Return [X, Y] of the center of cell containing provided text 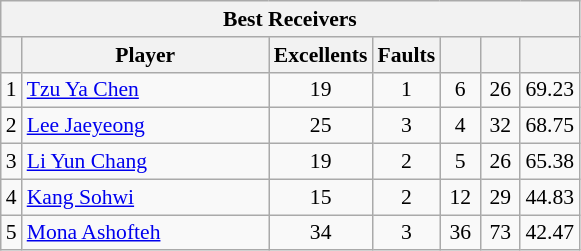
36 [460, 233]
Mona Ashofteh [146, 233]
44.83 [550, 197]
69.23 [550, 90]
Lee Jaeyeong [146, 126]
Best Receivers [290, 19]
Player [146, 55]
42.47 [550, 233]
73 [500, 233]
Kang Sohwi [146, 197]
25 [321, 126]
15 [321, 197]
34 [321, 233]
Faults [406, 55]
12 [460, 197]
29 [500, 197]
65.38 [550, 162]
Tzu Ya Chen [146, 90]
6 [460, 90]
Li Yun Chang [146, 162]
Excellents [321, 55]
32 [500, 126]
68.75 [550, 126]
